Detect which cell encompasses the target text, then output its (x, y) center coordinate. 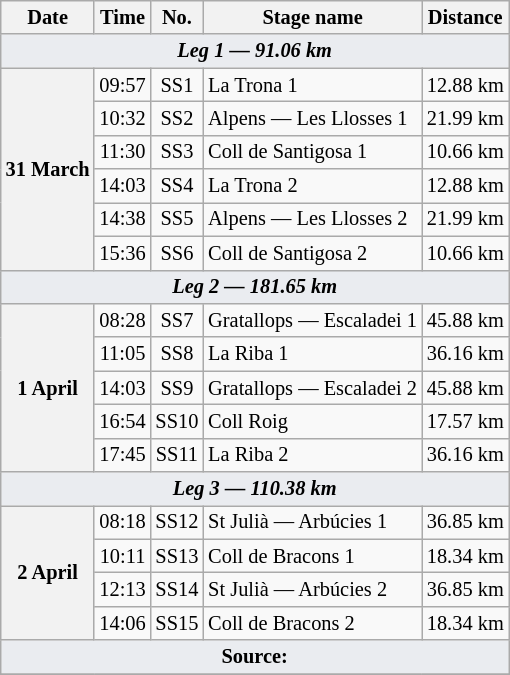
SS7 (178, 320)
SS9 (178, 388)
SS13 (178, 556)
SS4 (178, 186)
SS14 (178, 589)
Coll de Santigosa 2 (312, 253)
Distance (466, 17)
Gratallops — Escaladei 2 (312, 388)
11:30 (122, 152)
Leg 2 — 181.65 km (255, 287)
08:18 (122, 522)
SS3 (178, 152)
11:05 (122, 354)
Gratallops — Escaladei 1 (312, 320)
SS10 (178, 421)
Coll de Bracons 2 (312, 623)
10:32 (122, 118)
Stage name (312, 17)
17:45 (122, 455)
08:28 (122, 320)
La Trona 1 (312, 85)
SS5 (178, 219)
No. (178, 17)
15:36 (122, 253)
16:54 (122, 421)
10:11 (122, 556)
Coll de Santigosa 1 (312, 152)
La Riba 2 (312, 455)
Time (122, 17)
SS1 (178, 85)
La Riba 1 (312, 354)
Alpens — Les Llosses 1 (312, 118)
SS12 (178, 522)
SS11 (178, 455)
17.57 km (466, 421)
Leg 3 — 110.38 km (255, 489)
Source: (255, 657)
Coll de Bracons 1 (312, 556)
St Julià — Arbúcies 1 (312, 522)
14:06 (122, 623)
SS2 (178, 118)
St Julià — Arbúcies 2 (312, 589)
Coll Roig (312, 421)
Alpens — Les Llosses 2 (312, 219)
1 April (48, 387)
Date (48, 17)
31 March (48, 169)
2 April (48, 572)
SS8 (178, 354)
La Trona 2 (312, 186)
12:13 (122, 589)
SS6 (178, 253)
09:57 (122, 85)
Leg 1 — 91.06 km (255, 51)
SS15 (178, 623)
14:38 (122, 219)
